Return the (x, y) coordinate for the center point of the cell that contains the specified text.  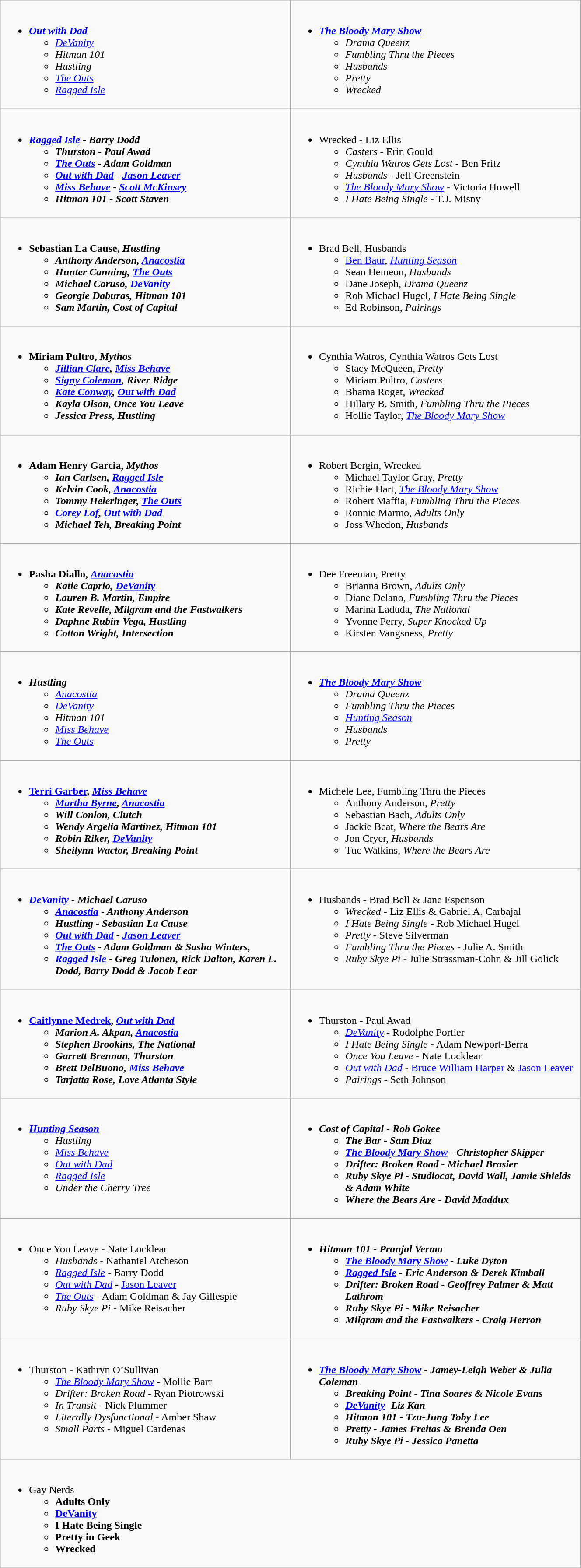
Brad Bell, HusbandsBen Baur, Hunting SeasonSean Hemeon, HusbandsDane Joseph, Drama QueenzRob Michael Hugel, I Hate Being SingleEd Robinson, Pairings (436, 272)
Adam Henry Garcia, MythosIan Carlsen, Ragged IsleKelvin Cook, AnacostiaTommy Heleringer, The OutsCorey Lof, Out with DadMichael Teh, Breaking Point (145, 489)
The Bloody Mary ShowDrama QueenzFumbling Thru the PiecesHunting SeasonHusbandsPretty (436, 706)
Miriam Pultro, MythosJillian Clare, Miss BehaveSigny Coleman, River RidgeKate Conway, Out with DadKayla Olson, Once You LeaveJessica Press, Hustling (145, 380)
Ragged Isle - Barry DoddThurston - Paul AwadThe Outs - Adam GoldmanOut with Dad - Jason LeaverMiss Behave - Scott McKinseyHitman 101 - Scott Staven (145, 163)
The Bloody Mary ShowDrama QueenzFumbling Thru the PiecesHusbandsPrettyWrecked (436, 55)
Hunting SeasonHustlingMiss BehaveOut with DadRagged IsleUnder the Cherry Tree (145, 1158)
Out with DadDeVanityHitman 101HustlingThe OutsRagged Isle (145, 55)
Gay NerdsAdults OnlyDeVanityI Hate Being SinglePretty in GeekWrecked (290, 1514)
HustlingAnacostiaDeVanityHitman 101Miss BehaveThe Outs (145, 706)
